Pinpoint the cell where the given text exists, returning its [x, y] midpoint coordinate. 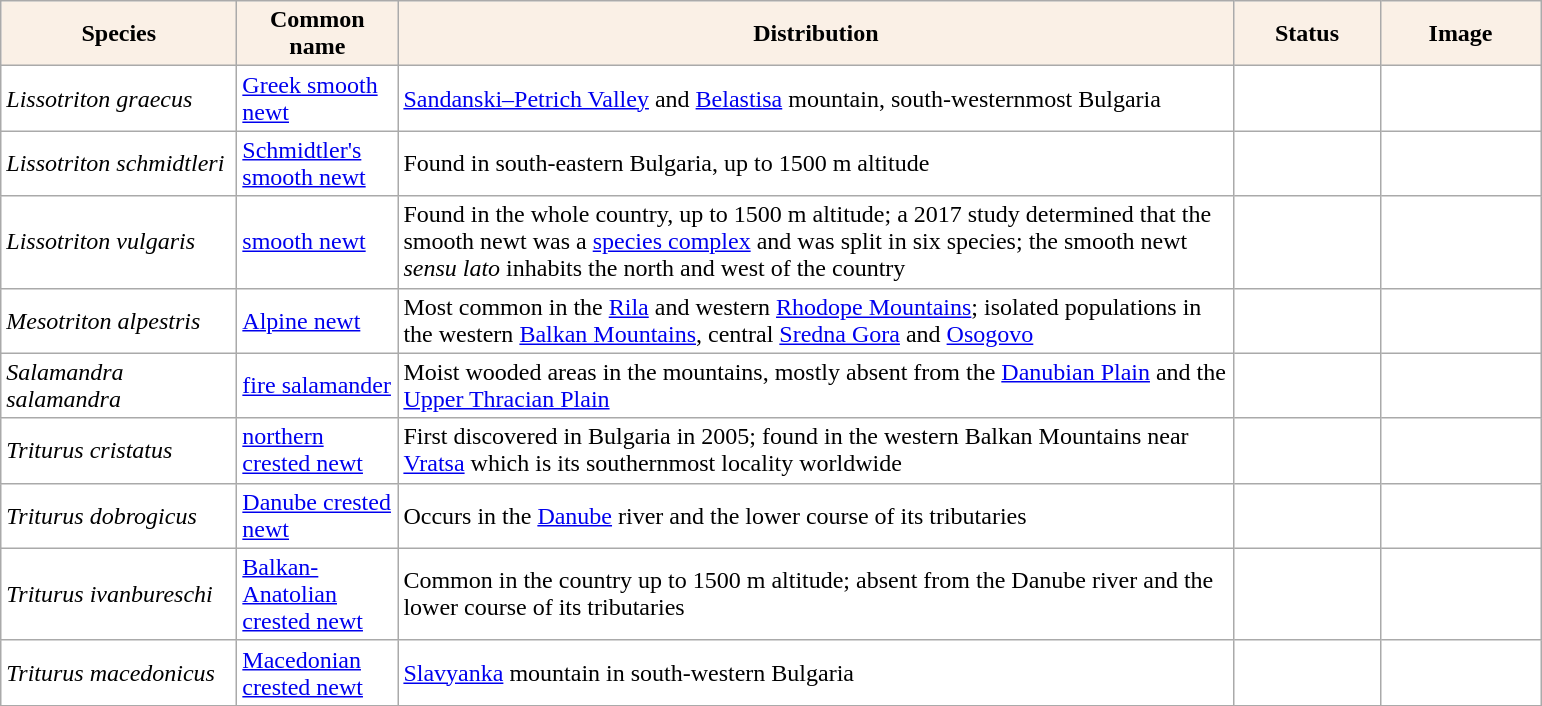
Triturus cristatus [119, 450]
Alpine newt [318, 320]
Triturus ivanbureschi [119, 594]
Image [1460, 34]
Species [119, 34]
Occurs in the Danube river and the lower course of its tributaries [816, 516]
Distribution [816, 34]
fire salamander [318, 386]
northern crested newt [318, 450]
Most common in the Rila and western Rhodope Mountains; isolated populations in the western Balkan Mountains, central Sredna Gora and Osogovo [816, 320]
Salamandra salamandra [119, 386]
smooth newt [318, 242]
Danube crested newt [318, 516]
Lissotriton graecus [119, 98]
Sandanski–Petrich Valley and Belastisa mountain, south-westernmost Bulgaria [816, 98]
Balkan-Anatolian crested newt [318, 594]
Slavyanka mountain in south-western Bulgaria [816, 672]
Triturus macedonicus [119, 672]
Lissotriton schmidtleri [119, 164]
Lissotriton vulgaris [119, 242]
First discovered in Bulgaria in 2005; found in the western Balkan Mountains near Vratsa which is its southernmost locality worldwide [816, 450]
Schmidtler's smooth newt [318, 164]
Common name [318, 34]
Triturus dobrogicus [119, 516]
Mesotriton alpestris [119, 320]
Moist wooded areas in the mountains, mostly absent from the Danubian Plain and the Upper Thracian Plain [816, 386]
Status [1307, 34]
Common in the country up to 1500 m altitude; absent from the Danube river and the lower course of its tributaries [816, 594]
Found in south-eastern Bulgaria, up to 1500 m altitude [816, 164]
Macedonian crested newt [318, 672]
Greek smooth newt [318, 98]
